Identify which cell holds the provided text, then report its (X, Y) central coordinate. 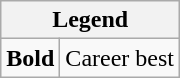
Bold (30, 58)
Legend (90, 20)
Career best (120, 58)
